Extract the (X, Y) coordinate from the center of the cell holding the provided text.  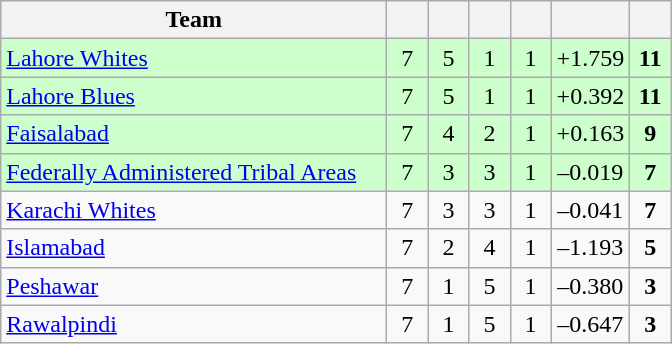
Peshawar (194, 286)
–0.019 (590, 172)
Lahore Blues (194, 96)
–1.193 (590, 248)
Karachi Whites (194, 210)
Federally Administered Tribal Areas (194, 172)
–0.380 (590, 286)
–0.041 (590, 210)
+0.392 (590, 96)
Team (194, 20)
+1.759 (590, 58)
Islamabad (194, 248)
Faisalabad (194, 134)
+0.163 (590, 134)
Rawalpindi (194, 324)
9 (650, 134)
Lahore Whites (194, 58)
–0.647 (590, 324)
